Return the [x, y] coordinate for the center point of the cell that contains the specified text.  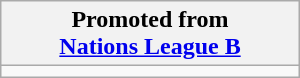
Promoted fromNations League B [150, 34]
